Capture the cell that displays the provided text and extract its [X, Y] central coordinate. 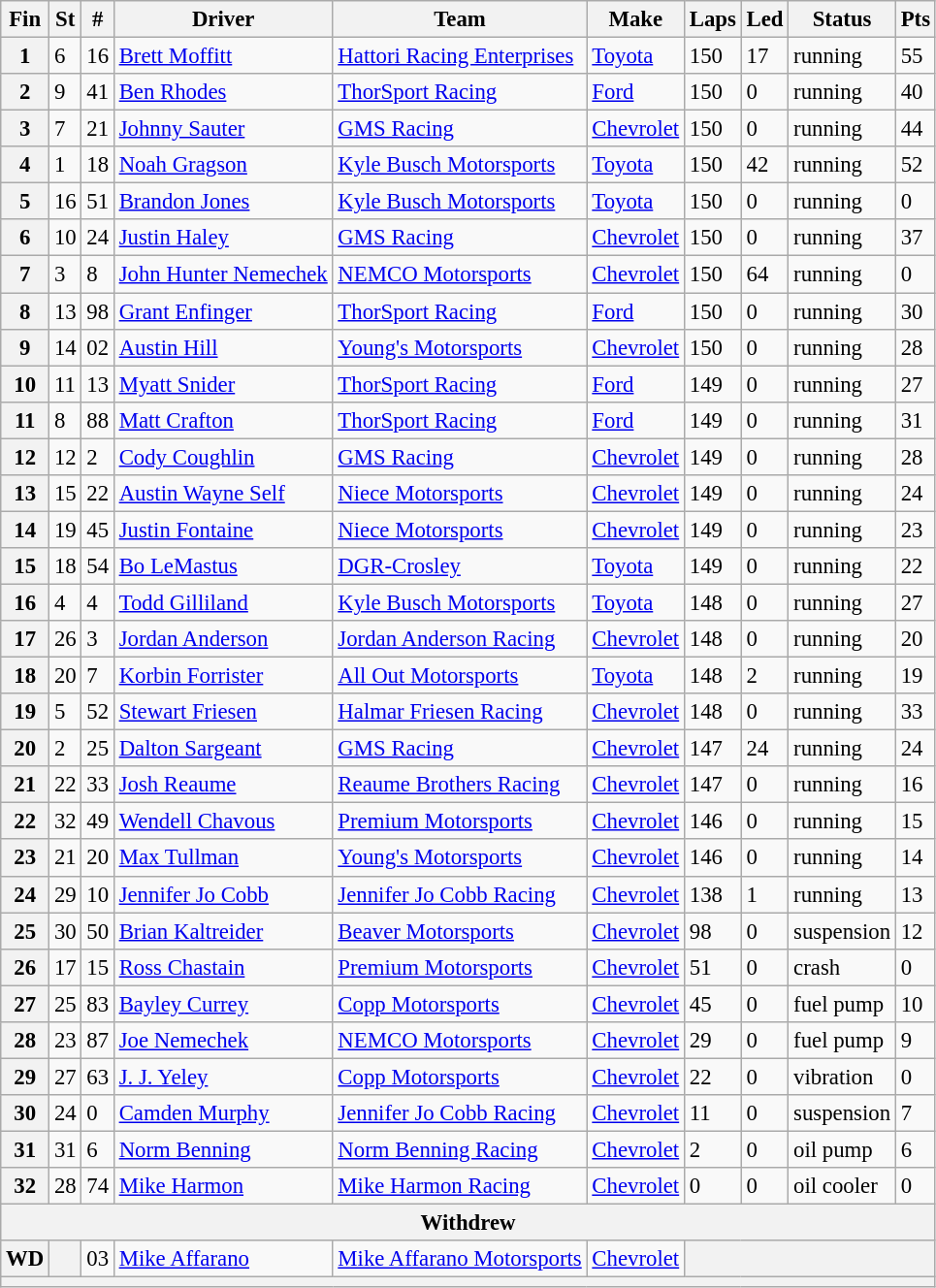
WD [25, 1259]
54 [97, 566]
Max Tullman [223, 858]
All Out Motorsports [460, 676]
87 [97, 1041]
J. J. Yeley [223, 1077]
Team [460, 19]
37 [916, 238]
Hattori Racing Enterprises [460, 56]
Todd Gilliland [223, 602]
Pts [916, 19]
83 [97, 1004]
Beaver Motorsports [460, 931]
Justin Fontaine [223, 530]
55 [916, 56]
Jordan Anderson [223, 639]
Mike Affarano Motorsports [460, 1259]
Josh Reaume [223, 785]
74 [97, 1186]
Bo LeMastus [223, 566]
Norm Benning [223, 1149]
Cody Coughlin [223, 457]
Norm Benning Racing [460, 1149]
# [97, 19]
Withdrew [468, 1223]
Grant Enfinger [223, 311]
Austin Hill [223, 347]
Korbin Forrister [223, 676]
Ross Chastain [223, 967]
Reaume Brothers Racing [460, 785]
44 [916, 129]
Brandon Jones [223, 202]
Jordan Anderson Racing [460, 639]
Justin Haley [223, 238]
40 [916, 92]
Dalton Sargeant [223, 749]
oil cooler [842, 1186]
vibration [842, 1077]
Make [635, 19]
Brett Moffitt [223, 56]
Halmar Friesen Racing [460, 712]
88 [97, 420]
138 [712, 894]
Myatt Snider [223, 384]
Wendell Chavous [223, 821]
oil pump [842, 1149]
Bayley Currey [223, 1004]
Status [842, 19]
Joe Nemechek [223, 1041]
DGR-Crosley [460, 566]
Brian Kaltreider [223, 931]
03 [97, 1259]
Matt Crafton [223, 420]
41 [97, 92]
02 [97, 347]
Camden Murphy [223, 1113]
42 [764, 165]
crash [842, 967]
St [66, 19]
Mike Harmon Racing [460, 1186]
Austin Wayne Self [223, 494]
64 [764, 274]
Noah Gragson [223, 165]
John Hunter Nemechek [223, 274]
Ben Rhodes [223, 92]
Fin [25, 19]
Stewart Friesen [223, 712]
Mike Affarano [223, 1259]
Led [764, 19]
50 [97, 931]
Mike Harmon [223, 1186]
Jennifer Jo Cobb [223, 894]
Johnny Sauter [223, 129]
49 [97, 821]
Driver [223, 19]
Laps [712, 19]
63 [97, 1077]
